Pinpoint the cell where the given text exists, returning its (x, y) midpoint coordinate. 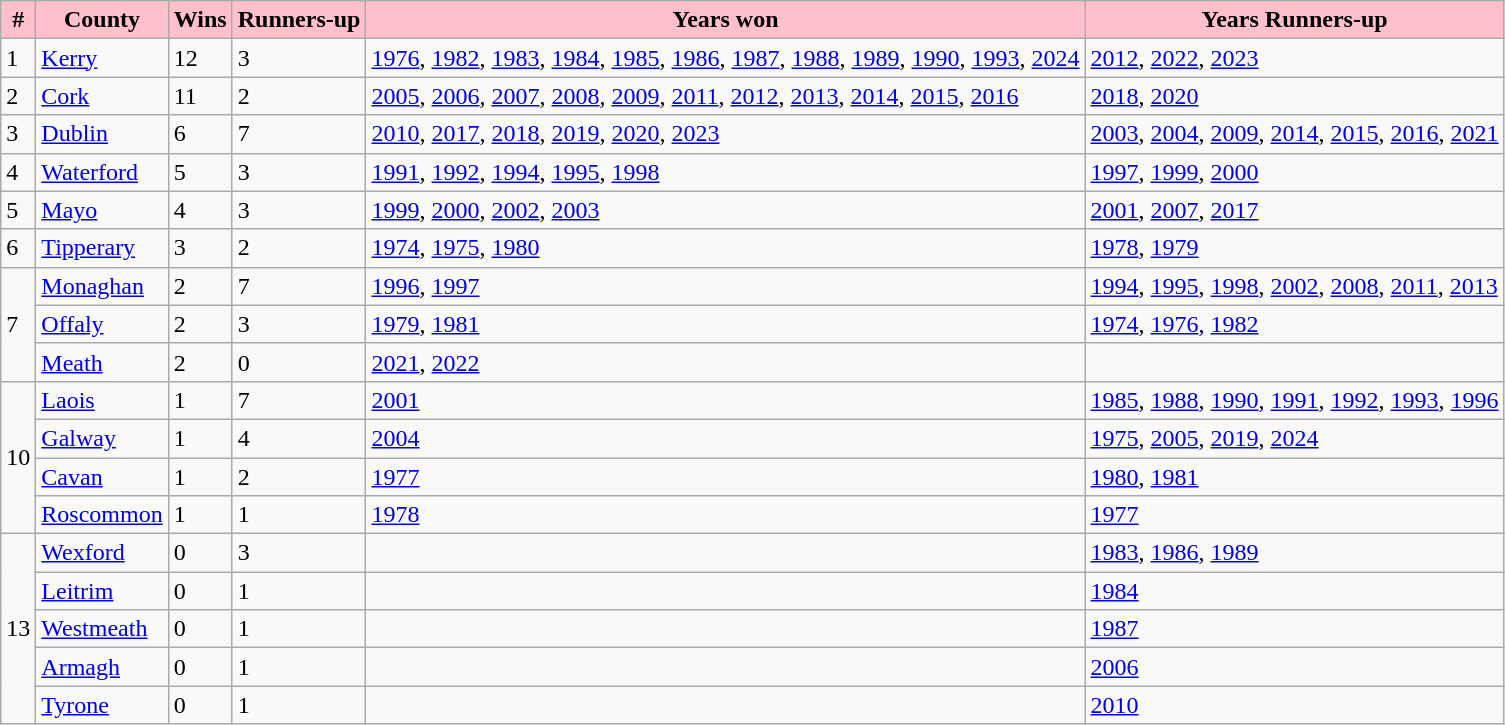
Wins (200, 20)
Tyrone (102, 705)
1975, 2005, 2019, 2024 (1294, 438)
2018, 2020 (1294, 96)
1974, 1976, 1982 (1294, 324)
1987 (1294, 629)
2005, 2006, 2007, 2008, 2009, 2011, 2012, 2013, 2014, 2015, 2016 (726, 96)
1979, 1981 (726, 324)
Cavan (102, 477)
Galway (102, 438)
1996, 1997 (726, 286)
Leitrim (102, 591)
1983, 1986, 1989 (1294, 553)
Runners-up (299, 20)
1976, 1982, 1983, 1984, 1985, 1986, 1987, 1988, 1989, 1990, 1993, 2024 (726, 58)
2001, 2007, 2017 (1294, 210)
Monaghan (102, 286)
Tipperary (102, 248)
Waterford (102, 172)
1985, 1988, 1990, 1991, 1992, 1993, 1996 (1294, 400)
Roscommon (102, 515)
1991, 1992, 1994, 1995, 1998 (726, 172)
Meath (102, 362)
2010 (1294, 705)
Westmeath (102, 629)
12 (200, 58)
2021, 2022 (726, 362)
Offaly (102, 324)
13 (18, 629)
2012, 2022, 2023 (1294, 58)
Dublin (102, 134)
1980, 1981 (1294, 477)
1999, 2000, 2002, 2003 (726, 210)
2004 (726, 438)
11 (200, 96)
1984 (1294, 591)
Kerry (102, 58)
10 (18, 457)
# (18, 20)
Wexford (102, 553)
Mayo (102, 210)
2006 (1294, 667)
2010, 2017, 2018, 2019, 2020, 2023 (726, 134)
1997, 1999, 2000 (1294, 172)
1978 (726, 515)
2001 (726, 400)
1974, 1975, 1980 (726, 248)
Laois (102, 400)
Years Runners-up (1294, 20)
2003, 2004, 2009, 2014, 2015, 2016, 2021 (1294, 134)
Armagh (102, 667)
1978, 1979 (1294, 248)
County (102, 20)
1994, 1995, 1998, 2002, 2008, 2011, 2013 (1294, 286)
Cork (102, 96)
Years won (726, 20)
